Identify which cell holds the provided text, then report its (x, y) central coordinate. 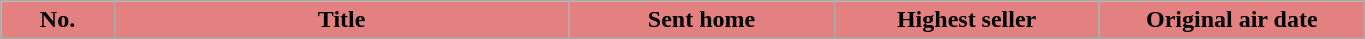
Title (342, 20)
Original air date (1232, 20)
Sent home (702, 20)
Highest seller (966, 20)
No. (58, 20)
